For the text-containing cell, return its midpoint in (x, y) coordinate format. 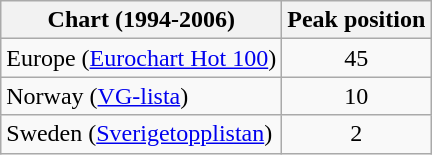
Chart (1994-2006) (142, 20)
Norway (VG-lista) (142, 96)
45 (356, 58)
2 (356, 134)
Peak position (356, 20)
10 (356, 96)
Europe (Eurochart Hot 100) (142, 58)
Sweden (Sverigetopplistan) (142, 134)
